Determine the (x, y) coordinate at the center of the cell enclosing the given text.  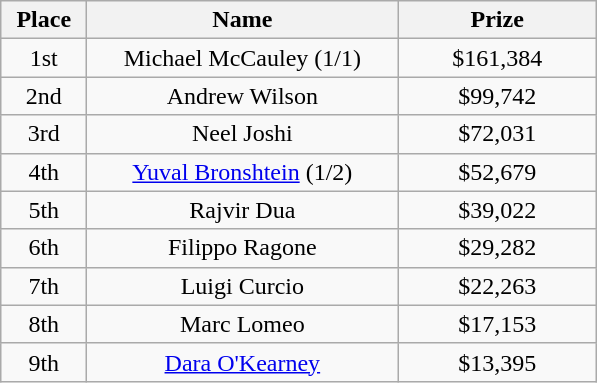
3rd (44, 134)
Filippo Ragone (242, 248)
$22,263 (498, 286)
$29,282 (498, 248)
8th (44, 324)
Luigi Curcio (242, 286)
Prize (498, 20)
2nd (44, 96)
Andrew Wilson (242, 96)
7th (44, 286)
Michael McCauley (1/1) (242, 58)
$72,031 (498, 134)
$161,384 (498, 58)
Neel Joshi (242, 134)
Yuval Bronshtein (1/2) (242, 172)
Place (44, 20)
$39,022 (498, 210)
5th (44, 210)
4th (44, 172)
Rajvir Dua (242, 210)
6th (44, 248)
Dara O'Kearney (242, 362)
$13,395 (498, 362)
$17,153 (498, 324)
1st (44, 58)
9th (44, 362)
$52,679 (498, 172)
$99,742 (498, 96)
Marc Lomeo (242, 324)
Name (242, 20)
